Detect which cell encompasses the target text, then output its (x, y) center coordinate. 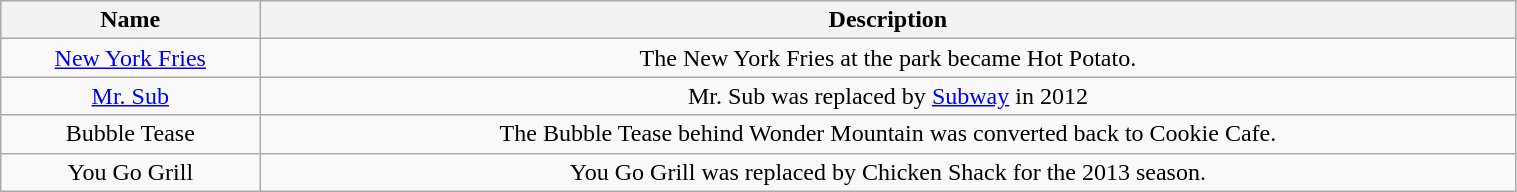
Name (130, 20)
Mr. Sub was replaced by Subway in 2012 (888, 96)
You Go Grill (130, 172)
You Go Grill was replaced by Chicken Shack for the 2013 season. (888, 172)
Description (888, 20)
The Bubble Tease behind Wonder Mountain was converted back to Cookie Cafe. (888, 134)
New York Fries (130, 58)
Mr. Sub (130, 96)
The New York Fries at the park became Hot Potato. (888, 58)
Bubble Tease (130, 134)
